Find where the given text appears and provide that cell's center as (X, Y) coordinate. 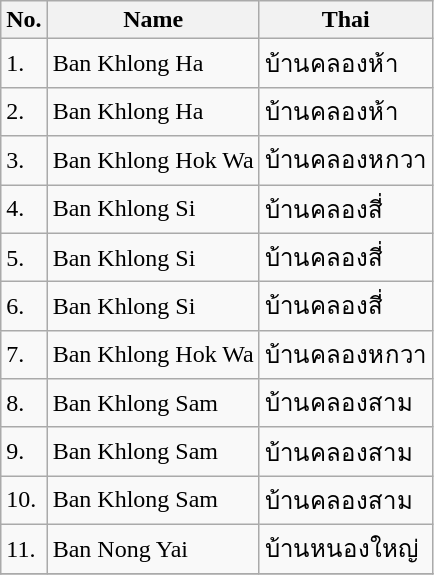
บ้านหนองใหญ่ (346, 548)
5. (24, 258)
4. (24, 208)
Name (153, 20)
3. (24, 160)
2. (24, 112)
6. (24, 306)
8. (24, 404)
No. (24, 20)
11. (24, 548)
7. (24, 354)
10. (24, 500)
Thai (346, 20)
1. (24, 64)
9. (24, 452)
Ban Nong Yai (153, 548)
